Identify which cell holds the provided text, then report its (X, Y) central coordinate. 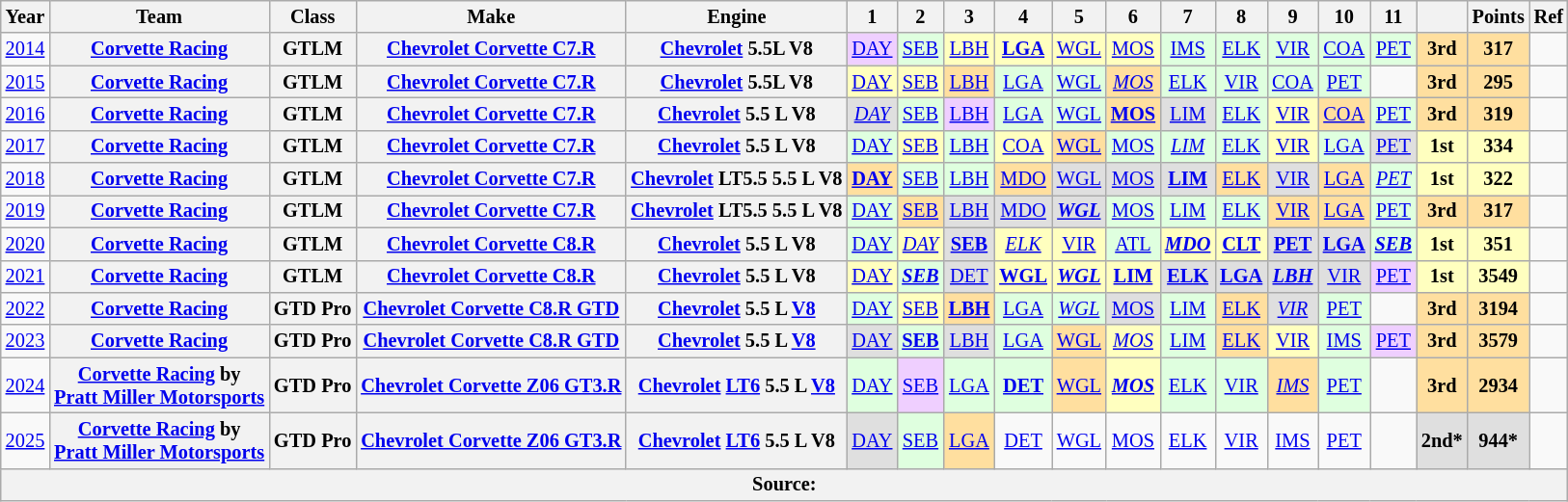
3579 (1499, 341)
Make (491, 16)
CLT (1241, 244)
5 (1079, 16)
2016 (25, 114)
1 (872, 16)
Points (1499, 16)
2nd* (1443, 440)
2019 (25, 211)
2021 (25, 277)
7 (1188, 16)
2017 (25, 146)
9 (1292, 16)
2018 (25, 179)
295 (1499, 82)
Ref (1549, 16)
2023 (25, 341)
10 (1344, 16)
3549 (1499, 277)
6 (1133, 16)
944* (1499, 440)
3 (970, 16)
2 (920, 16)
Engine (737, 16)
Source: (785, 485)
2934 (1499, 385)
2014 (25, 49)
Class (312, 16)
334 (1499, 146)
319 (1499, 114)
322 (1499, 179)
2015 (25, 82)
351 (1499, 244)
Team (159, 16)
11 (1393, 16)
ATL (1133, 244)
4 (1023, 16)
2024 (25, 385)
3194 (1499, 308)
2025 (25, 440)
2020 (25, 244)
Year (25, 16)
8 (1241, 16)
2022 (25, 308)
